Capture the cell that displays the provided text and extract its (x, y) central coordinate. 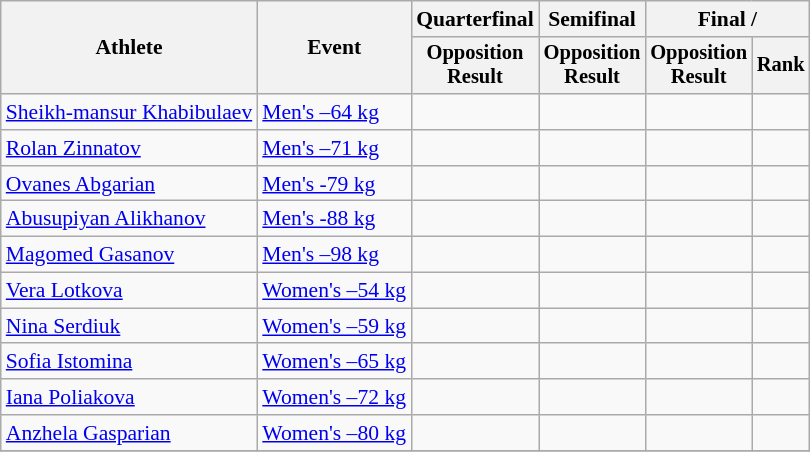
Sofia Istomina (130, 362)
Rank (781, 66)
Quarterfinal (475, 19)
Women's –59 kg (334, 326)
Sheikh-mansur Khabibulaev (130, 112)
Men's –64 kg (334, 112)
Athlete (130, 48)
Vera Lotkova (130, 291)
Final / (727, 19)
Iana Poliakova (130, 397)
Ovanes Abgarian (130, 184)
Semifinal (592, 19)
Women's –72 kg (334, 397)
Men's –98 kg (334, 255)
Rolan Zinnatov (130, 148)
Nina Serdiuk (130, 326)
Anzhela Gasparian (130, 433)
Men's -88 kg (334, 219)
Women's –54 kg (334, 291)
Men's -79 kg (334, 184)
Men's –71 kg (334, 148)
Abusupiyan Alikhanov (130, 219)
Magomed Gasanov (130, 255)
Women's –65 kg (334, 362)
Event (334, 48)
Women's –80 kg (334, 433)
